Scan for the cell matching the given text and deliver its (X, Y) coordinate at center. 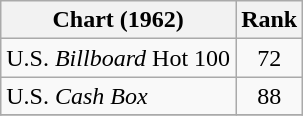
72 (270, 58)
U.S. Billboard Hot 100 (118, 58)
Rank (270, 20)
88 (270, 96)
U.S. Cash Box (118, 96)
Chart (1962) (118, 20)
